Find where the given text appears and provide that cell's center as (x, y) coordinate. 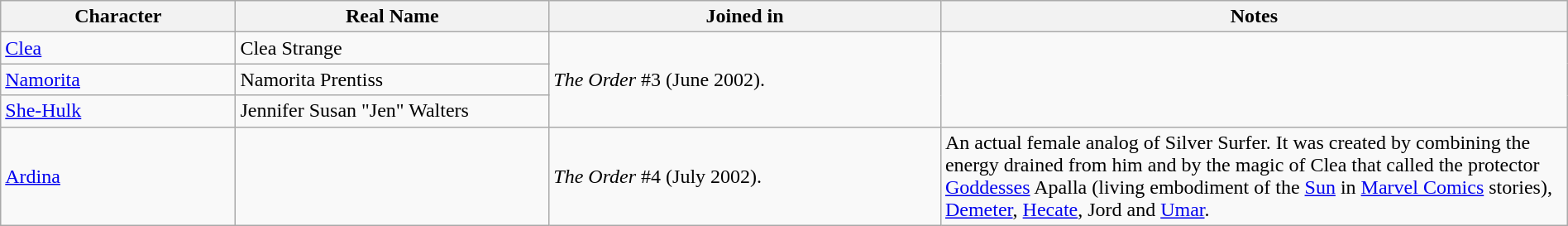
The Order #4 (July 2002). (745, 176)
Ardina (118, 176)
Clea Strange (392, 48)
Namorita Prentiss (392, 79)
Jennifer Susan "Jen" Walters (392, 111)
Namorita (118, 79)
Character (118, 17)
Real Name (392, 17)
Notes (1254, 17)
She-Hulk (118, 111)
The Order #3 (June 2002). (745, 79)
Joined in (745, 17)
Clea (118, 48)
